Scan for the cell matching the given text and deliver its [x, y] coordinate at center. 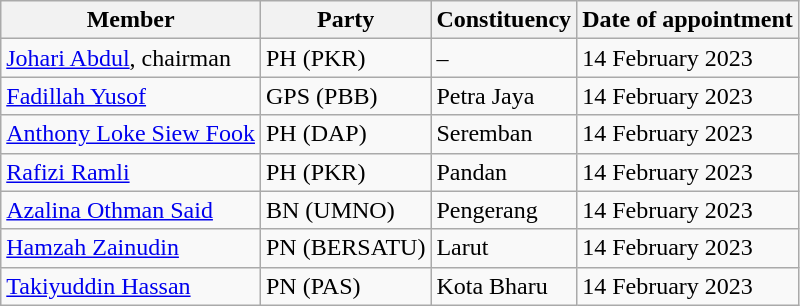
– [504, 58]
Takiyuddin Hassan [131, 286]
Pandan [504, 172]
PN (BERSATU) [345, 248]
Kota Bharu [504, 286]
Seremban [504, 134]
PN (PAS) [345, 286]
GPS (PBB) [345, 96]
Petra Jaya [504, 96]
BN (UMNO) [345, 210]
Party [345, 20]
Fadillah Yusof [131, 96]
Larut [504, 248]
Member [131, 20]
Hamzah Zainudin [131, 248]
Rafizi Ramli [131, 172]
Pengerang [504, 210]
Constituency [504, 20]
Azalina Othman Said [131, 210]
PH (DAP) [345, 134]
Johari Abdul, chairman [131, 58]
Anthony Loke Siew Fook [131, 134]
Date of appointment [688, 20]
